Identify which cell holds the provided text, then report its (x, y) central coordinate. 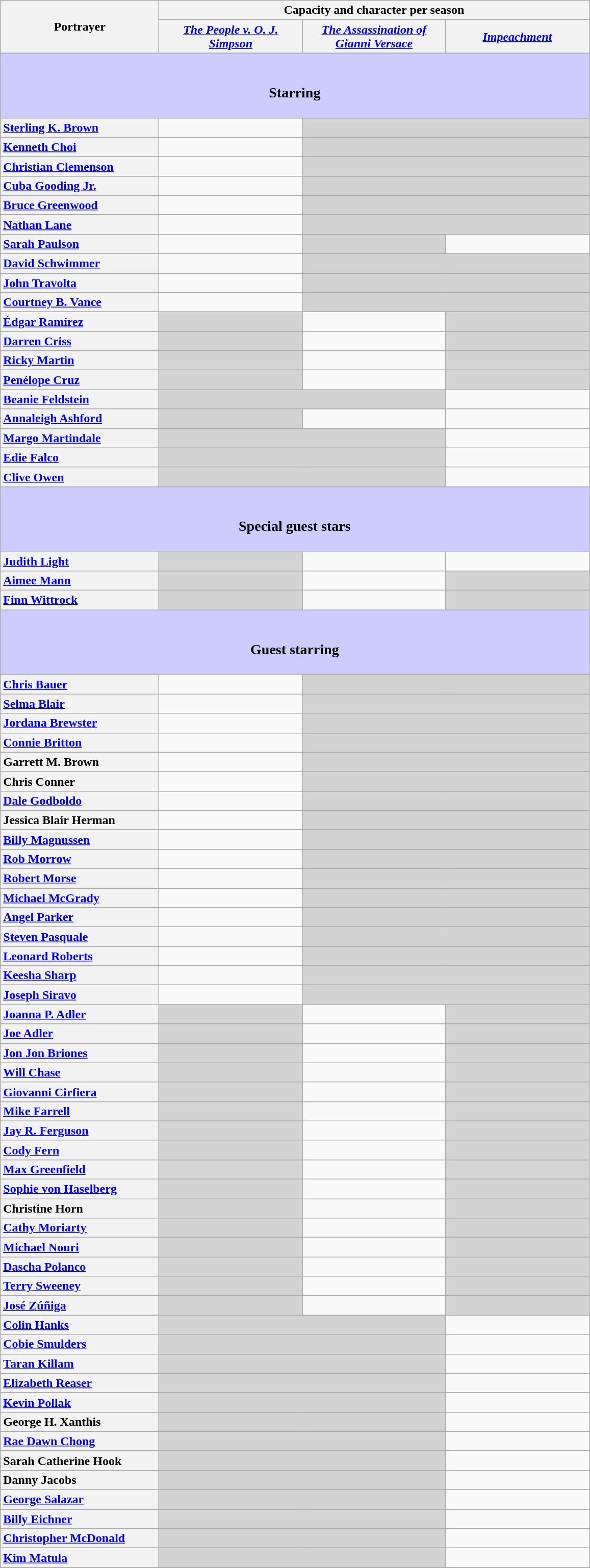
Kim Matula (80, 1558)
Starring (295, 86)
Taran Killam (80, 1364)
Chris Conner (80, 781)
Annaleigh Ashford (80, 419)
Michael McGrady (80, 898)
Cuba Gooding Jr. (80, 186)
Bruce Greenwood (80, 205)
Kenneth Choi (80, 147)
The Assassination of Gianni Versace (374, 37)
Angel Parker (80, 917)
Will Chase (80, 1072)
Joe Adler (80, 1034)
Finn Wittrock (80, 600)
Guest starring (295, 642)
Darren Criss (80, 341)
Capacity and character per season (374, 10)
Leonard Roberts (80, 956)
Dale Godboldo (80, 801)
Mike Farrell (80, 1111)
Aimee Mann (80, 581)
Clive Owen (80, 477)
Selma Blair (80, 704)
Sophie von Haselberg (80, 1189)
George Salazar (80, 1500)
Judith Light (80, 561)
Jon Jon Briones (80, 1053)
Penélope Cruz (80, 380)
Édgar Ramírez (80, 322)
The People v. O. J. Simpson (230, 37)
Cody Fern (80, 1150)
Jay R. Ferguson (80, 1130)
Max Greenfield (80, 1169)
John Travolta (80, 283)
Sterling K. Brown (80, 127)
Colin Hanks (80, 1325)
Christopher McDonald (80, 1538)
Portrayer (80, 27)
Michael Nouri (80, 1247)
Beanie Feldstein (80, 399)
Joseph Siravo (80, 995)
George H. Xanthis (80, 1422)
Christine Horn (80, 1209)
Kevin Pollak (80, 1402)
Ricky Martin (80, 361)
Connie Britton (80, 742)
Cobie Smulders (80, 1344)
Danny Jacobs (80, 1480)
Margo Martindale (80, 438)
Special guest stars (295, 519)
Sarah Catherine Hook (80, 1460)
Robert Morse (80, 879)
Christian Clemenson (80, 166)
Dascha Polanco (80, 1267)
Nathan Lane (80, 224)
Billy Magnussen (80, 839)
Steven Pasquale (80, 937)
Elizabeth Reaser (80, 1383)
Jordana Brewster (80, 723)
Jessica Blair Herman (80, 820)
Impeachment (517, 37)
David Schwimmer (80, 264)
Sarah Paulson (80, 244)
Courtney B. Vance (80, 302)
Chris Bauer (80, 684)
Keesha Sharp (80, 975)
Rae Dawn Chong (80, 1441)
José Zúñiga (80, 1305)
Terry Sweeney (80, 1286)
Garrett M. Brown (80, 762)
Rob Morrow (80, 859)
Giovanni Cirfiera (80, 1092)
Joanna P. Adler (80, 1014)
Billy Eichner (80, 1519)
Cathy Moriarty (80, 1228)
Edie Falco (80, 457)
